Identify which cell holds the provided text, then report its [X, Y] central coordinate. 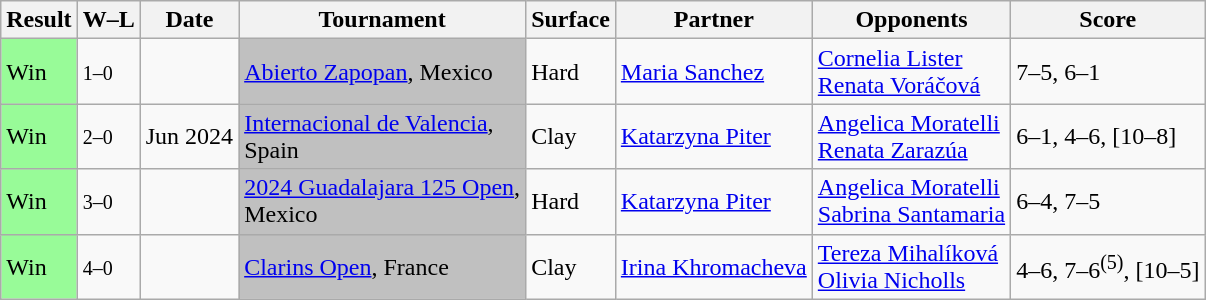
Angelica Moratelli Sabrina Santamaria [911, 202]
Partner [714, 20]
4–0 [108, 266]
Result [39, 20]
4–6, 7–6(5), [10–5] [1108, 266]
Maria Sanchez [714, 72]
Clarins Open, France [382, 266]
6–1, 4–6, [10–8] [1108, 136]
Tournament [382, 20]
6–4, 7–5 [1108, 202]
Opponents [911, 20]
Irina Khromacheva [714, 266]
Surface [571, 20]
Angelica Moratelli Renata Zarazúa [911, 136]
Jun 2024 [189, 136]
1–0 [108, 72]
Date [189, 20]
3–0 [108, 202]
Internacional de Valencia, Spain [382, 136]
W–L [108, 20]
Score [1108, 20]
7–5, 6–1 [1108, 72]
2024 Guadalajara 125 Open, Mexico [382, 202]
Abierto Zapopan, Mexico [382, 72]
Tereza Mihalíková Olivia Nicholls [911, 266]
Cornelia Lister Renata Voráčová [911, 72]
2–0 [108, 136]
